Return [X, Y] of the center of cell containing provided text 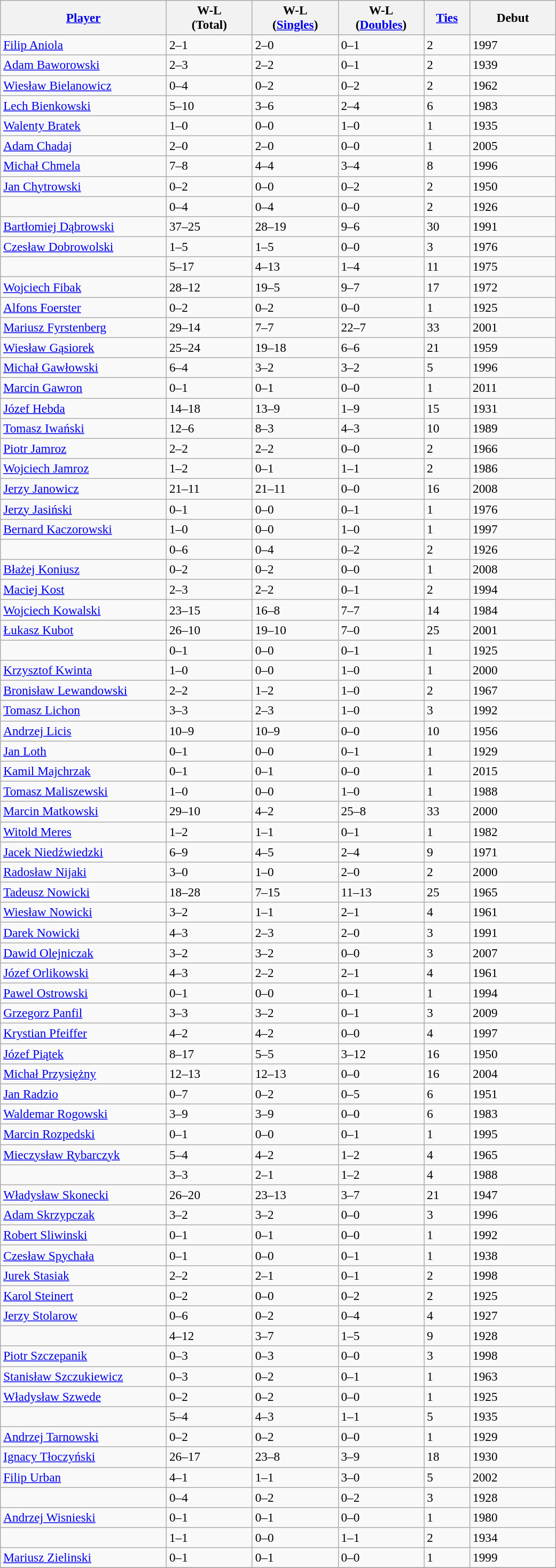
Jan Loth [83, 751]
25–8 [381, 811]
19–5 [295, 287]
2004 [513, 1074]
Bronisław Lewandowski [83, 690]
Wojciech Fibak [83, 287]
Lech Bienkowski [83, 105]
0–5 [381, 1094]
Czesław Spychała [83, 1255]
1989 [513, 428]
Krystian Pfeiffer [83, 1033]
7–8 [209, 166]
2002 [513, 1477]
1980 [513, 1517]
Tomasz Iwański [83, 428]
Michał Chmela [83, 166]
1930 [513, 1457]
Adam Skrzypczak [83, 1215]
16–8 [295, 610]
Wiesław Nowicki [83, 912]
1986 [513, 468]
1984 [513, 610]
4–4 [295, 166]
23–8 [295, 1457]
2005 [513, 146]
25–24 [209, 348]
Marcin Rozpedski [83, 1134]
Mieczysław Rybarczyk [83, 1154]
3–12 [381, 1053]
11 [447, 267]
W-L(Singles) [295, 17]
1–4 [381, 267]
5–10 [209, 105]
Walenty Bratek [83, 125]
Filip Aniola [83, 45]
0–7 [209, 1094]
Bartłomiej Dąbrowski [83, 226]
6–9 [209, 852]
Piotr Szczepanik [83, 1356]
1966 [513, 448]
Player [83, 17]
Debut [513, 17]
1962 [513, 85]
1–9 [381, 408]
Adam Baworowski [83, 65]
Dawid Olejniczak [83, 952]
7–15 [295, 892]
1931 [513, 408]
Jan Chytrowski [83, 186]
18 [447, 1457]
Jurek Stasiak [83, 1275]
Jacek Niedźwiedzki [83, 852]
Andrzej Licis [83, 731]
Michał Gawłowski [83, 368]
Józef Hebda [83, 408]
37–25 [209, 226]
28–19 [295, 226]
1982 [513, 832]
Radosław Nijaki [83, 872]
Adam Chadaj [83, 146]
Jan Radzio [83, 1094]
30 [447, 226]
W-L(Doubles) [381, 17]
3–4 [381, 166]
Jerzy Janowicz [83, 488]
29–10 [209, 811]
Ties [447, 17]
9–6 [381, 226]
1975 [513, 267]
4–5 [295, 852]
Łukasz Kubot [83, 630]
1972 [513, 287]
1959 [513, 348]
Michał Przysiężny [83, 1074]
7–0 [381, 630]
Andrzej Wisnieski [83, 1517]
2009 [513, 1013]
1947 [513, 1195]
1971 [513, 852]
Ignacy Tłoczyński [83, 1457]
W-L(Total) [209, 17]
5–5 [295, 1053]
1963 [513, 1376]
Alfons Foerster [83, 307]
1956 [513, 731]
23–15 [209, 610]
Bernard Kaczorowski [83, 529]
Józef Piątek [83, 1053]
Wojciech Jamroz [83, 468]
4–13 [295, 267]
Andrzej Tarnowski [83, 1437]
1938 [513, 1255]
9–7 [381, 287]
2011 [513, 388]
2007 [513, 952]
1999 [513, 1558]
28–12 [209, 287]
Wojciech Kowalski [83, 610]
15 [447, 408]
8–17 [209, 1053]
Władysław Szwede [83, 1396]
Tadeusz Nowicki [83, 892]
1939 [513, 65]
5–17 [209, 267]
Karol Steinert [83, 1295]
13–9 [295, 408]
Mariusz Zielinski [83, 1558]
Józef Orlikowski [83, 973]
Maciej Kost [83, 589]
2015 [513, 771]
19–10 [295, 630]
23–13 [295, 1195]
Wiesław Gąsiorek [83, 348]
Piotr Jamroz [83, 448]
Wiesław Bielanowicz [83, 85]
8 [447, 166]
1967 [513, 690]
1995 [513, 1134]
12–6 [209, 428]
1951 [513, 1094]
Jerzy Stolarow [83, 1315]
3–6 [295, 105]
Kamil Majchrzak [83, 771]
Tomasz Lichon [83, 711]
Władysław Skonecki [83, 1195]
Tomasz Maliszewski [83, 791]
26–20 [209, 1195]
Grzegorz Panfil [83, 1013]
14–18 [209, 408]
4–1 [209, 1477]
4–12 [209, 1336]
22–7 [381, 327]
26–10 [209, 630]
1927 [513, 1315]
Błażej Koniusz [83, 569]
Marcin Gawron [83, 388]
1934 [513, 1538]
Filip Urban [83, 1477]
11–13 [381, 892]
19–18 [295, 348]
Robert Sliwinski [83, 1235]
Stanisław Szczukiewicz [83, 1376]
17 [447, 287]
18–28 [209, 892]
Witold Meres [83, 832]
Marcin Matkowski [83, 811]
Czesław Dobrowolski [83, 247]
6–6 [381, 348]
8–3 [295, 428]
Waldemar Rogowski [83, 1114]
26–17 [209, 1457]
Jerzy Jasiński [83, 509]
Krzysztof Kwinta [83, 670]
Darek Nowicki [83, 932]
Mariusz Fyrstenberg [83, 327]
29–14 [209, 327]
Pawel Ostrowski [83, 993]
14 [447, 610]
6–4 [209, 368]
